Capture the cell that displays the provided text and extract its (X, Y) central coordinate. 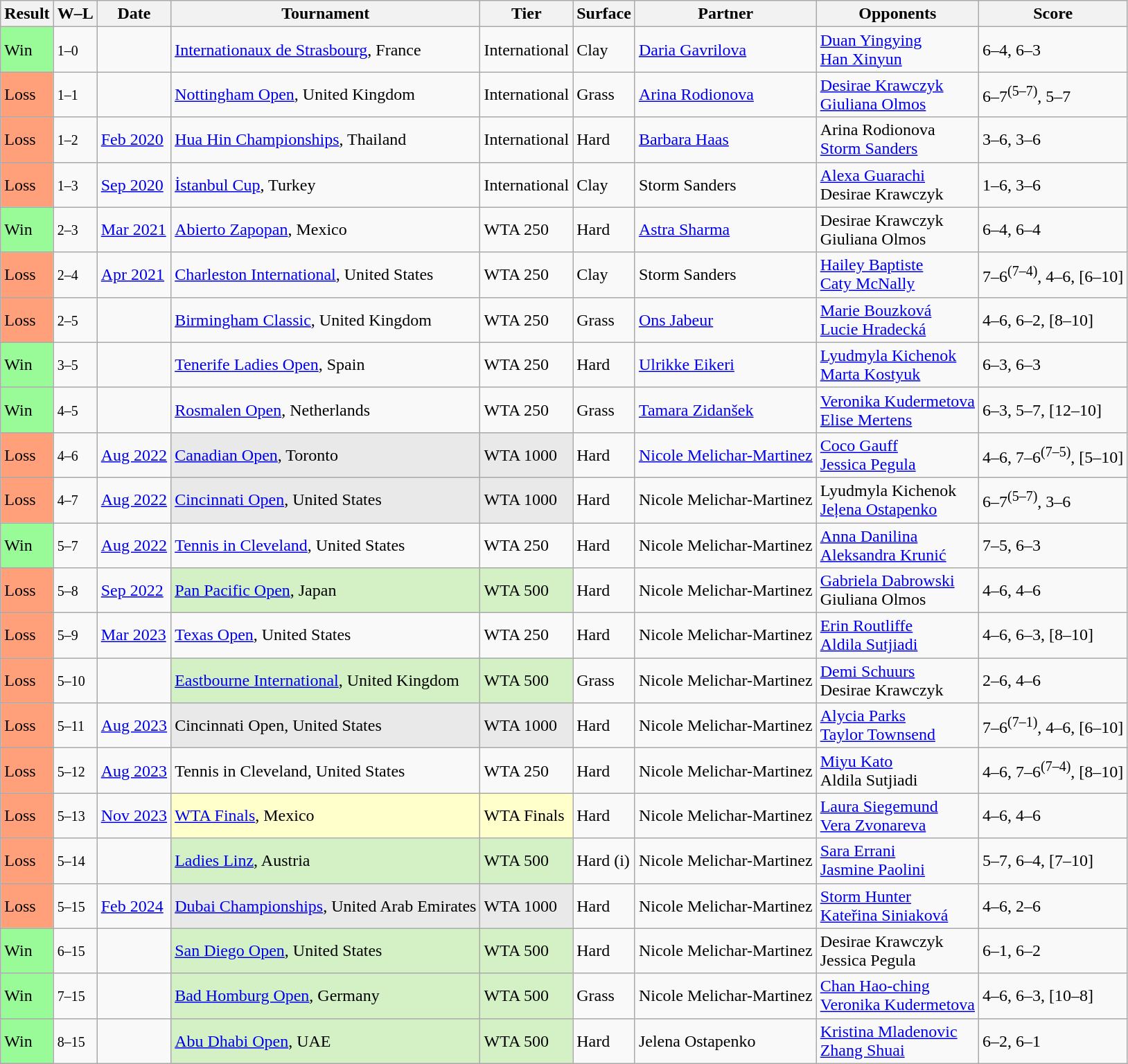
5–11 (75, 726)
Nottingham Open, United Kingdom (326, 94)
4–6, 7–6(7–4), [8–10] (1053, 770)
Marie Bouzková Lucie Hradecká (897, 320)
Ons Jabeur (725, 320)
Hard (i) (604, 860)
3–5 (75, 364)
Sep 2022 (134, 590)
Desirae Krawczyk Jessica Pegula (897, 950)
Ladies Linz, Austria (326, 860)
Surface (604, 14)
Birmingham Classic, United Kingdom (326, 320)
Veronika Kudermetova Elise Mertens (897, 410)
Nov 2023 (134, 816)
Coco Gauff Jessica Pegula (897, 454)
7–15 (75, 996)
6–2, 6–1 (1053, 1040)
Tier (527, 14)
Internationaux de Strasbourg, France (326, 50)
Astra Sharma (725, 230)
Hua Hin Championships, Thailand (326, 140)
WTA Finals (527, 816)
Apr 2021 (134, 274)
2–3 (75, 230)
2–6, 4–6 (1053, 680)
Score (1053, 14)
Opponents (897, 14)
Tournament (326, 14)
6–4, 6–3 (1053, 50)
Demi Schuurs Desirae Krawczyk (897, 680)
7–5, 6–3 (1053, 544)
1–3 (75, 184)
Duan Yingying Han Xinyun (897, 50)
7–6(7–4), 4–6, [6–10] (1053, 274)
Tenerife Ladies Open, Spain (326, 364)
Feb 2024 (134, 906)
7–6(7–1), 4–6, [6–10] (1053, 726)
4–7 (75, 500)
5–12 (75, 770)
Abu Dhabi Open, UAE (326, 1040)
5–10 (75, 680)
Sara Errani Jasmine Paolini (897, 860)
Erin Routliffe Aldila Sutjiadi (897, 636)
4–6, 2–6 (1053, 906)
Eastbourne International, United Kingdom (326, 680)
4–6, 6–3, [8–10] (1053, 636)
Alexa Guarachi Desirae Krawczyk (897, 184)
6–7(5–7), 5–7 (1053, 94)
1–2 (75, 140)
Arina Rodionova (725, 94)
Anna Danilina Aleksandra Krunić (897, 544)
Chan Hao-ching Veronika Kudermetova (897, 996)
Arina Rodionova Storm Sanders (897, 140)
1–6, 3–6 (1053, 184)
6–3, 6–3 (1053, 364)
Laura Siegemund Vera Zvonareva (897, 816)
8–15 (75, 1040)
Barbara Haas (725, 140)
İstanbul Cup, Turkey (326, 184)
Ulrikke Eikeri (725, 364)
Dubai Championships, United Arab Emirates (326, 906)
Mar 2021 (134, 230)
6–4, 6–4 (1053, 230)
5–15 (75, 906)
Texas Open, United States (326, 636)
5–8 (75, 590)
5–9 (75, 636)
4–6 (75, 454)
Date (134, 14)
Sep 2020 (134, 184)
6–3, 5–7, [12–10] (1053, 410)
Abierto Zapopan, Mexico (326, 230)
Gabriela Dabrowski Giuliana Olmos (897, 590)
Storm Hunter Kateřina Siniaková (897, 906)
Rosmalen Open, Netherlands (326, 410)
Kristina Mladenovic Zhang Shuai (897, 1040)
Lyudmyla Kichenok Marta Kostyuk (897, 364)
Jelena Ostapenko (725, 1040)
Lyudmyla Kichenok Jeļena Ostapenko (897, 500)
Canadian Open, Toronto (326, 454)
Alycia Parks Taylor Townsend (897, 726)
4–6, 6–3, [10–8] (1053, 996)
3–6, 3–6 (1053, 140)
Miyu Kato Aldila Sutjiadi (897, 770)
Mar 2023 (134, 636)
2–4 (75, 274)
2–5 (75, 320)
4–6, 6–2, [8–10] (1053, 320)
W–L (75, 14)
5–7 (75, 544)
6–1, 6–2 (1053, 950)
Tamara Zidanšek (725, 410)
Partner (725, 14)
5–14 (75, 860)
San Diego Open, United States (326, 950)
Pan Pacific Open, Japan (326, 590)
4–5 (75, 410)
1–1 (75, 94)
Result (27, 14)
Charleston International, United States (326, 274)
5–7, 6–4, [7–10] (1053, 860)
WTA Finals, Mexico (326, 816)
Hailey Baptiste Caty McNally (897, 274)
Bad Homburg Open, Germany (326, 996)
5–13 (75, 816)
Daria Gavrilova (725, 50)
4–6, 7–6(7–5), [5–10] (1053, 454)
1–0 (75, 50)
6–7(5–7), 3–6 (1053, 500)
Feb 2020 (134, 140)
6–15 (75, 950)
